Return the [X, Y] coordinate for the center point of the cell that contains the specified text.  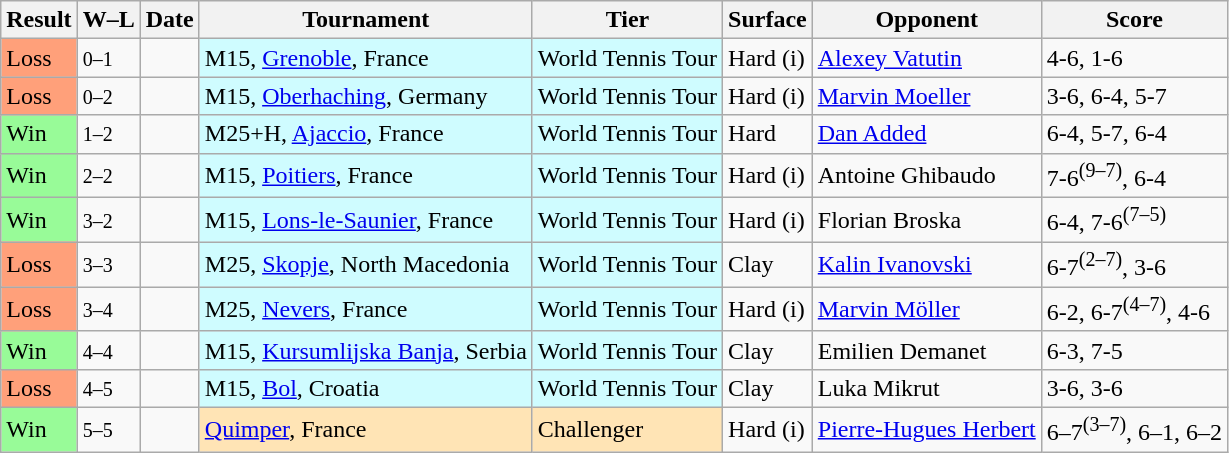
M25, Nevers, France [366, 310]
6-7(2–7), 3-6 [1134, 264]
3-6, 6-4, 5-7 [1134, 96]
Marvin Moeller [926, 96]
Tournament [366, 20]
M25+H, Ajaccio, France [366, 134]
3–4 [108, 310]
1–2 [108, 134]
M15, Bol, Croatia [366, 388]
6-2, 6-7(4–7), 4-6 [1134, 310]
3-6, 3-6 [1134, 388]
0–2 [108, 96]
0–1 [108, 58]
M15, Oberhaching, Germany [366, 96]
4-6, 1-6 [1134, 58]
Alexey Vatutin [926, 58]
3–2 [108, 220]
Challenger [627, 430]
Score [1134, 20]
4–5 [108, 388]
Kalin Ivanovski [926, 264]
Dan Added [926, 134]
Tier [627, 20]
Hard [768, 134]
Quimper, France [366, 430]
6-4, 5-7, 6-4 [1134, 134]
Result [39, 20]
M15, Kursumlijska Banja, Serbia [366, 350]
3–3 [108, 264]
7-6(9–7), 6-4 [1134, 176]
Florian Broska [926, 220]
6-4, 7-6(7–5) [1134, 220]
Emilien Demanet [926, 350]
2–2 [108, 176]
5–5 [108, 430]
4–4 [108, 350]
Antoine Ghibaudo [926, 176]
Surface [768, 20]
M15, Poitiers, France [366, 176]
6–7(3–7), 6–1, 6–2 [1134, 430]
Opponent [926, 20]
Marvin Möller [926, 310]
Date [170, 20]
6-3, 7-5 [1134, 350]
M25, Skopje, North Macedonia [366, 264]
Luka Mikrut [926, 388]
W–L [108, 20]
Pierre-Hugues Herbert [926, 430]
M15, Grenoble, France [366, 58]
M15, Lons-le-Saunier, France [366, 220]
